For the text-containing cell, return its midpoint in (x, y) coordinate format. 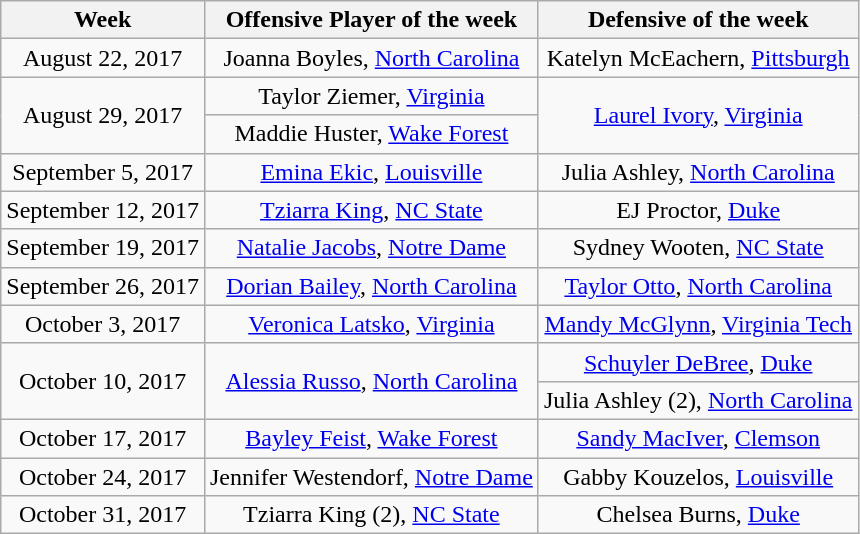
Tziarra King (2), NC State (371, 515)
Joanna Boyles, North Carolina (371, 58)
Jennifer Westendorf, Notre Dame (371, 477)
Mandy McGlynn, Virginia Tech (698, 324)
Gabby Kouzelos, Louisville (698, 477)
Julia Ashley (2), North Carolina (698, 400)
Bayley Feist, Wake Forest (371, 438)
September 26, 2017 (103, 286)
Offensive Player of the week (371, 20)
Maddie Huster, Wake Forest (371, 134)
October 10, 2017 (103, 381)
EJ Proctor, Duke (698, 210)
Week (103, 20)
Sydney Wooten, NC State (698, 248)
Tziarra King, NC State (371, 210)
September 12, 2017 (103, 210)
Veronica Latsko, Virginia (371, 324)
Sandy MacIver, Clemson (698, 438)
August 22, 2017 (103, 58)
Laurel Ivory, Virginia (698, 115)
October 31, 2017 (103, 515)
September 5, 2017 (103, 172)
Katelyn McEachern, Pittsburgh (698, 58)
Dorian Bailey, North Carolina (371, 286)
Defensive of the week (698, 20)
Chelsea Burns, Duke (698, 515)
October 24, 2017 (103, 477)
October 3, 2017 (103, 324)
Taylor Otto, North Carolina (698, 286)
Julia Ashley, North Carolina (698, 172)
October 17, 2017 (103, 438)
Alessia Russo, North Carolina (371, 381)
Natalie Jacobs, Notre Dame (371, 248)
September 19, 2017 (103, 248)
Schuyler DeBree, Duke (698, 362)
August 29, 2017 (103, 115)
Taylor Ziemer, Virginia (371, 96)
Emina Ekic, Louisville (371, 172)
